Pinpoint the cell where the given text exists, returning its [x, y] midpoint coordinate. 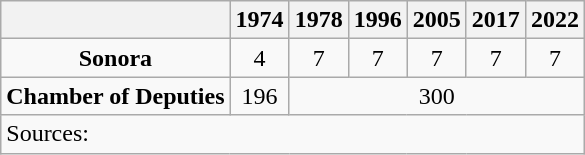
2017 [496, 20]
1974 [260, 20]
300 [436, 96]
1996 [378, 20]
196 [260, 96]
Sources: [293, 134]
Chamber of Deputies [116, 96]
1978 [318, 20]
Sonora [116, 58]
4 [260, 58]
2005 [436, 20]
2022 [554, 20]
